Provide the (X, Y) coordinate of the cell's center where the given text is located.  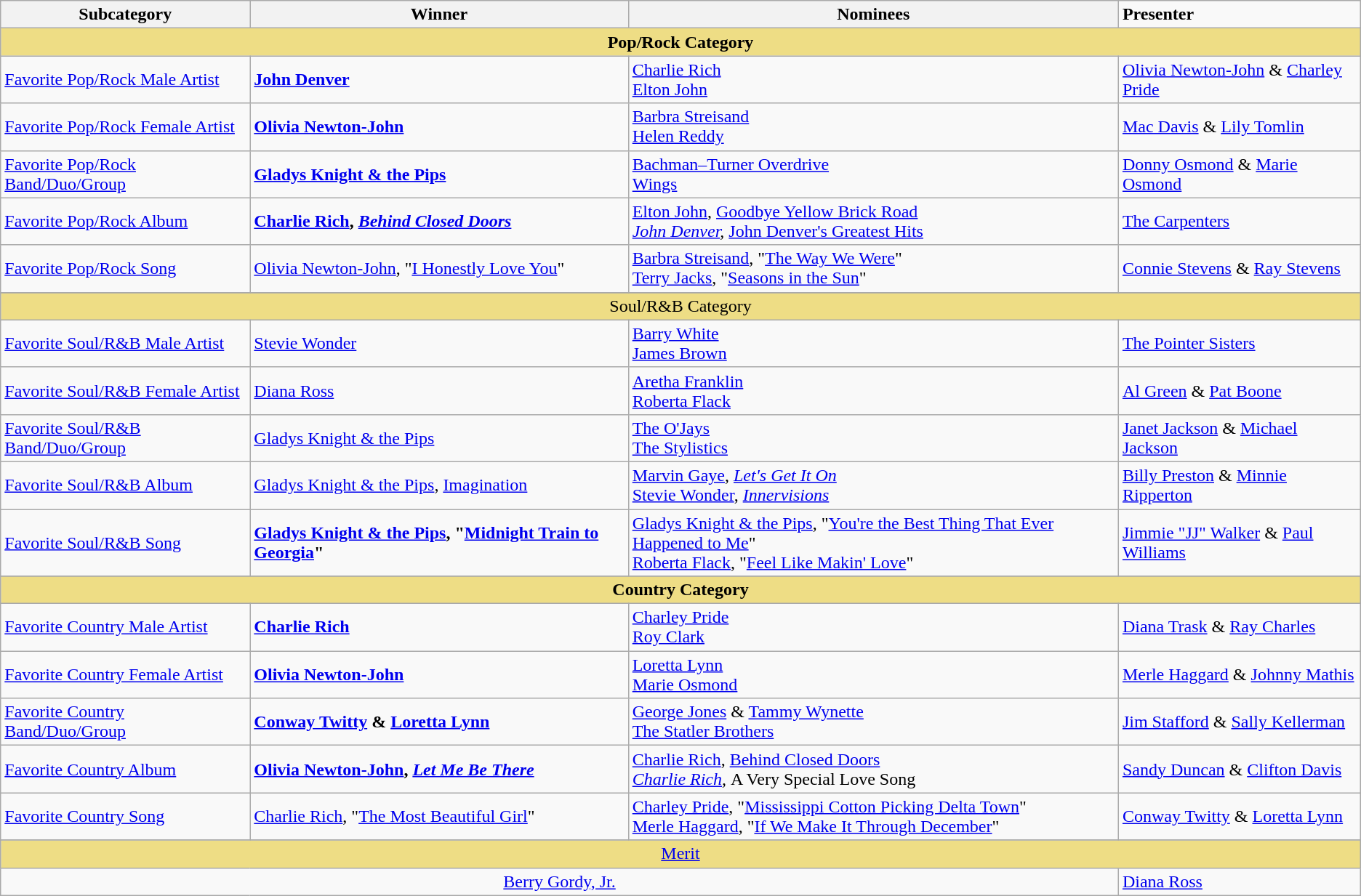
Barbra Streisand, "The Way We Were"Terry Jacks, "Seasons in the Sun" (873, 269)
Winner (439, 15)
Charley Pride, "Mississippi Cotton Picking Delta Town"Merle Haggard, "If We Make It Through December" (873, 817)
Billy Preston & Minnie Ripperton (1239, 485)
Donny Osmond & Marie Osmond (1239, 174)
Charlie Rich, Behind Closed DoorsCharlie Rich, A Very Special Love Song (873, 769)
Favorite Soul/R&B Song (125, 542)
Connie Stevens & Ray Stevens (1239, 269)
Janet Jackson & Michael Jackson (1239, 437)
Aretha FranklinRoberta Flack (873, 391)
Elton John, Goodbye Yellow Brick RoadJohn Denver, John Denver's Greatest Hits (873, 221)
Barry WhiteJames Brown (873, 343)
Gladys Knight & the Pips, "You're the Best Thing That Ever Happened to Me"Roberta Flack, "Feel Like Makin' Love" (873, 542)
The O'JaysThe Stylistics (873, 437)
Olivia Newton-John, "I Honestly Love You" (439, 269)
Favorite Pop/Rock Song (125, 269)
Favorite Country Male Artist (125, 628)
Charley PrideRoy Clark (873, 628)
Charlie Rich, "The Most Beautiful Girl" (439, 817)
Favorite Country Female Artist (125, 674)
Favorite Country Album (125, 769)
Sandy Duncan & Clifton Davis (1239, 769)
Loretta LynnMarie Osmond (873, 674)
Charlie Rich (439, 628)
Berry Gordy, Jr. (560, 881)
Gladys Knight & the Pips, "Midnight Train to Georgia" (439, 542)
Nominees (873, 15)
Pop/Rock Category (680, 42)
Favorite Soul/R&B Female Artist (125, 391)
Favorite Pop/Rock Band/Duo/Group (125, 174)
Favorite Country Song (125, 817)
Favorite Soul/R&B Male Artist (125, 343)
The Pointer Sisters (1239, 343)
Stevie Wonder (439, 343)
Favorite Soul/R&B Album (125, 485)
Merit (680, 854)
The Carpenters (1239, 221)
Jim Stafford & Sally Kellerman (1239, 722)
Mac Davis & Lily Tomlin (1239, 126)
Olivia Newton-John, Let Me Be There (439, 769)
Subcategory (125, 15)
Merle Haggard & Johnny Mathis (1239, 674)
Country Category (680, 590)
Favorite Soul/R&B Band/Duo/Group (125, 437)
Favorite Pop/Rock Album (125, 221)
Barbra StreisandHelen Reddy (873, 126)
Presenter (1239, 15)
Charlie Rich, Behind Closed Doors (439, 221)
Al Green & Pat Boone (1239, 391)
Bachman–Turner OverdriveWings (873, 174)
Olivia Newton-John & Charley Pride (1239, 80)
Jimmie "JJ" Walker & Paul Williams (1239, 542)
Favorite Pop/Rock Male Artist (125, 80)
Favorite Country Band/Duo/Group (125, 722)
Favorite Pop/Rock Female Artist (125, 126)
Soul/R&B Category (680, 306)
George Jones & Tammy WynetteThe Statler Brothers (873, 722)
Charlie RichElton John (873, 80)
Diana Trask & Ray Charles (1239, 628)
Marvin Gaye, Let's Get It OnStevie Wonder, Innervisions (873, 485)
John Denver (439, 80)
Gladys Knight & the Pips, Imagination (439, 485)
